Detect which cell encompasses the target text, then output its [x, y] center coordinate. 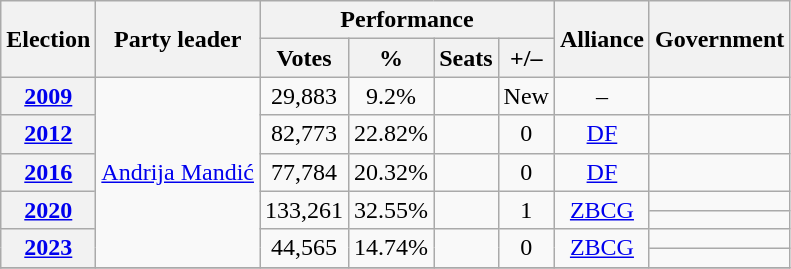
22.82% [392, 134]
Performance [408, 20]
82,773 [304, 134]
New [526, 96]
1 [526, 210]
Alliance [602, 39]
32.55% [392, 210]
44,565 [304, 248]
2016 [48, 172]
29,883 [304, 96]
+/– [526, 58]
9.2% [392, 96]
Votes [304, 58]
Seats [466, 58]
20.32% [392, 172]
Election [48, 39]
133,261 [304, 210]
77,784 [304, 172]
14.74% [392, 248]
2020 [48, 210]
Andrija Mandić [178, 172]
2012 [48, 134]
Government [719, 39]
2023 [48, 248]
Party leader [178, 39]
2009 [48, 96]
– [602, 96]
% [392, 58]
